Identify which cell holds the provided text, then report its [X, Y] central coordinate. 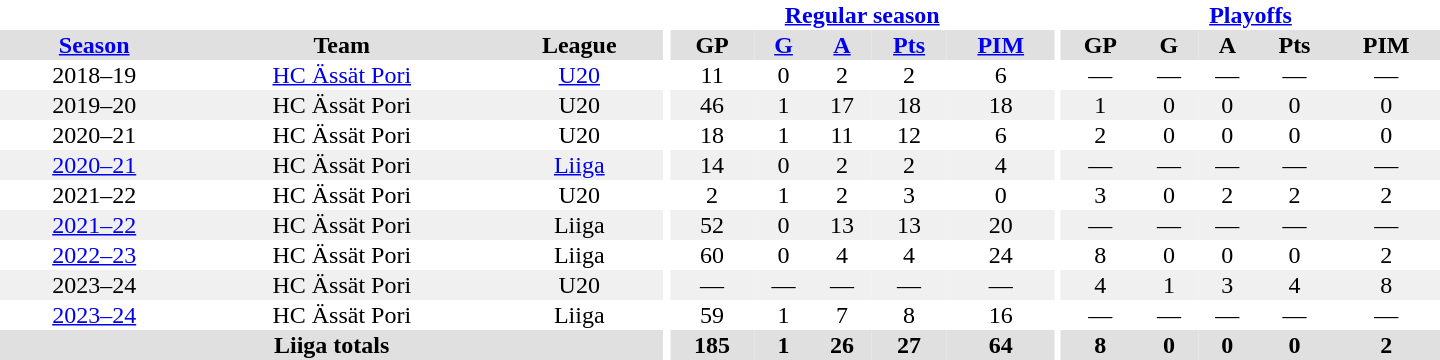
Season [94, 45]
46 [712, 105]
Regular season [862, 15]
2018–19 [94, 75]
Liiga totals [332, 345]
League [579, 45]
16 [1001, 315]
52 [712, 225]
Playoffs [1250, 15]
7 [842, 315]
2019–20 [94, 105]
60 [712, 255]
Team [342, 45]
27 [909, 345]
14 [712, 165]
24 [1001, 255]
185 [712, 345]
64 [1001, 345]
2022–23 [94, 255]
20 [1001, 225]
17 [842, 105]
12 [909, 135]
26 [842, 345]
59 [712, 315]
